Identify which cell holds the provided text, then report its (x, y) central coordinate. 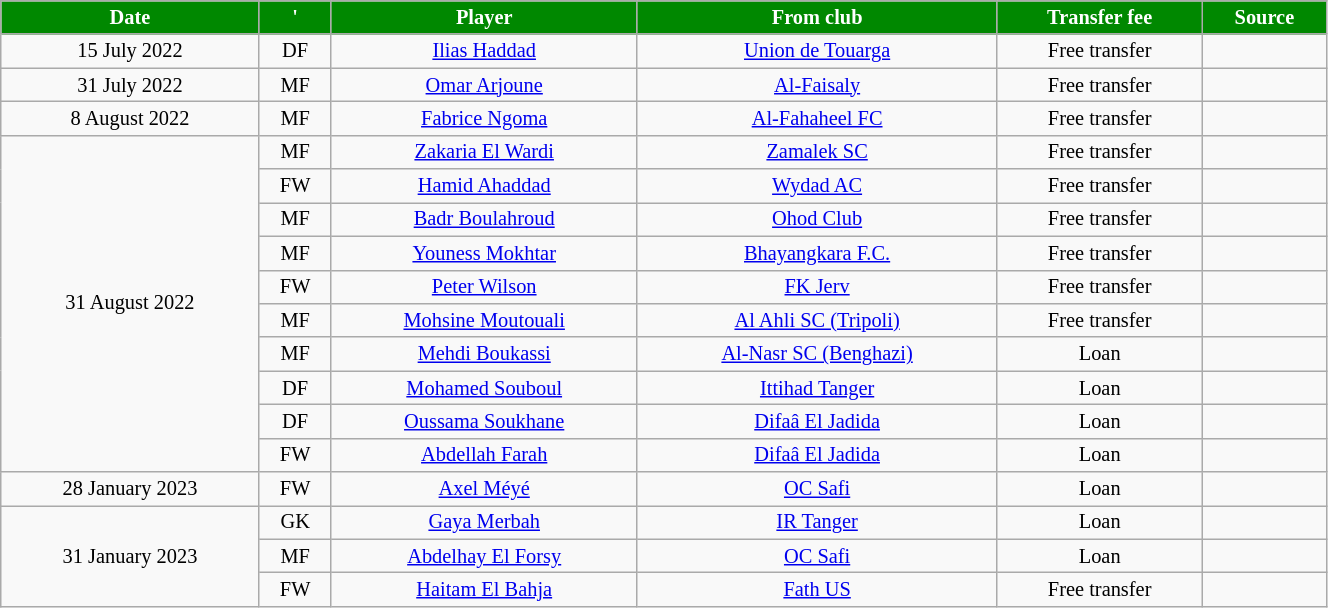
Fabrice Ngoma (484, 118)
Ohod Club (817, 219)
Haitam El Bahja (484, 589)
Abdellah Farah (484, 455)
Transfer fee (1100, 17)
From club (817, 17)
Peter Wilson (484, 287)
Mohamed Souboul (484, 388)
Omar Arjoune (484, 85)
Axel Méyé (484, 489)
Al-Faisaly (817, 85)
Ittihad Tanger (817, 388)
' (295, 17)
Mohsine Moutouali (484, 320)
Al Ahli SC (Tripoli) (817, 320)
31 August 2022 (130, 304)
IR Tanger (817, 522)
Al-Fahaheel FC (817, 118)
31 January 2023 (130, 556)
Bhayangkara F.C. (817, 253)
Mehdi Boukassi (484, 354)
Union de Touarga (817, 51)
Gaya Merbah (484, 522)
Player (484, 17)
Oussama Soukhane (484, 421)
28 January 2023 (130, 489)
Hamid Ahaddad (484, 186)
Badr Boulahroud (484, 219)
Al-Nasr SC (Benghazi) (817, 354)
Youness Mokhtar (484, 253)
Abdelhay El Forsy (484, 556)
Zamalek SC (817, 152)
FK Jerv (817, 287)
Zakaria El Wardi (484, 152)
Fath US (817, 589)
Wydad AC (817, 186)
Source (1264, 17)
31 July 2022 (130, 85)
15 July 2022 (130, 51)
Ilias Haddad (484, 51)
Date (130, 17)
8 August 2022 (130, 118)
GK (295, 522)
